Detect which cell encompasses the target text, then output its [X, Y] center coordinate. 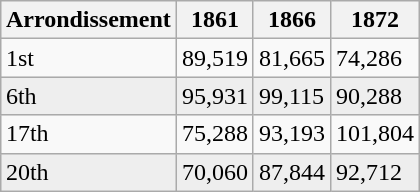
20th [88, 172]
81,665 [292, 58]
93,193 [292, 134]
1866 [292, 20]
92,712 [374, 172]
1872 [374, 20]
Arrondissement [88, 20]
74,286 [374, 58]
95,931 [214, 96]
70,060 [214, 172]
75,288 [214, 134]
1st [88, 58]
17th [88, 134]
90,288 [374, 96]
101,804 [374, 134]
89,519 [214, 58]
99,115 [292, 96]
87,844 [292, 172]
6th [88, 96]
1861 [214, 20]
